Return the [X, Y] coordinate for the center point of the cell that contains the specified text.  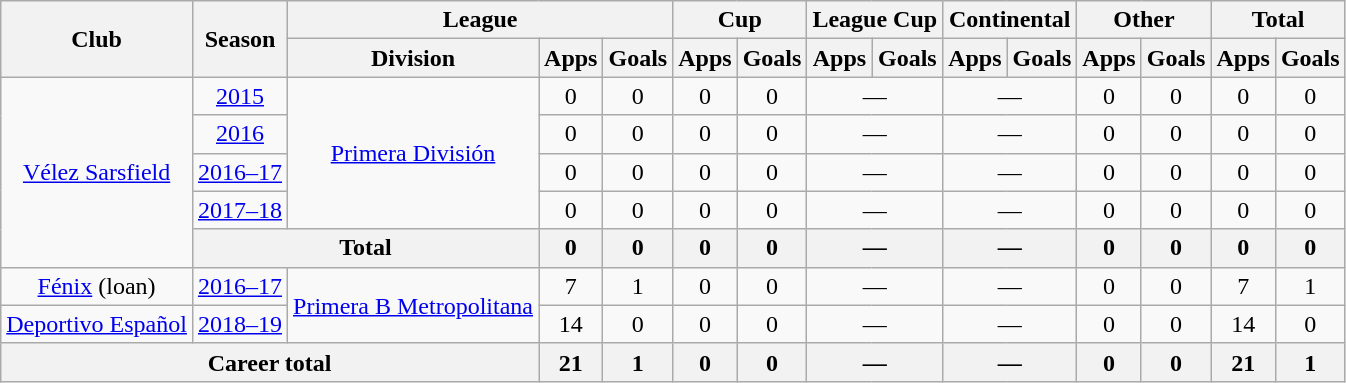
Deportivo Español [97, 324]
Primera B Metropolitana [414, 305]
Club [97, 39]
Vélez Sarsfield [97, 172]
Career total [270, 362]
2017–18 [240, 210]
Primera División [414, 153]
Division [414, 58]
Other [1144, 20]
2016 [240, 134]
2015 [240, 96]
2018–19 [240, 324]
Season [240, 39]
Fénix (loan) [97, 286]
Cup [740, 20]
League Cup [875, 20]
Continental [1010, 20]
League [480, 20]
